From the cell containing the given text, extract its center point as [x, y] coordinate. 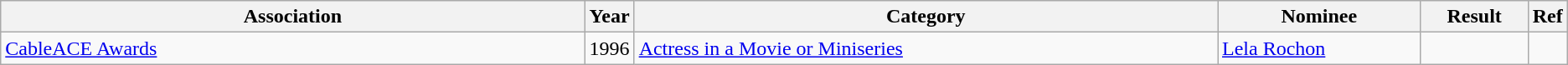
1996 [610, 48]
Result [1474, 17]
Nominee [1320, 17]
CableACE Awards [293, 48]
Actress in a Movie or Miniseries [926, 48]
Ref [1548, 17]
Association [293, 17]
Category [926, 17]
Year [610, 17]
Lela Rochon [1320, 48]
